Extract the (X, Y) coordinate from the center of the cell holding the provided text.  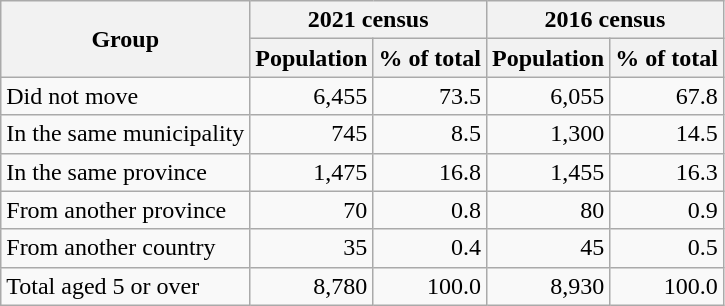
0.5 (667, 248)
67.8 (667, 96)
1,300 (548, 134)
745 (312, 134)
16.8 (430, 172)
70 (312, 210)
In the same municipality (126, 134)
73.5 (430, 96)
8,930 (548, 286)
8,780 (312, 286)
Total aged 5 or over (126, 286)
0.4 (430, 248)
6,055 (548, 96)
2021 census (368, 20)
From another province (126, 210)
6,455 (312, 96)
Group (126, 39)
45 (548, 248)
From another country (126, 248)
16.3 (667, 172)
14.5 (667, 134)
0.9 (667, 210)
8.5 (430, 134)
Did not move (126, 96)
0.8 (430, 210)
35 (312, 248)
2016 census (606, 20)
1,475 (312, 172)
80 (548, 210)
In the same province (126, 172)
1,455 (548, 172)
